Return the [x, y] coordinate for the center point of the cell that contains the specified text.  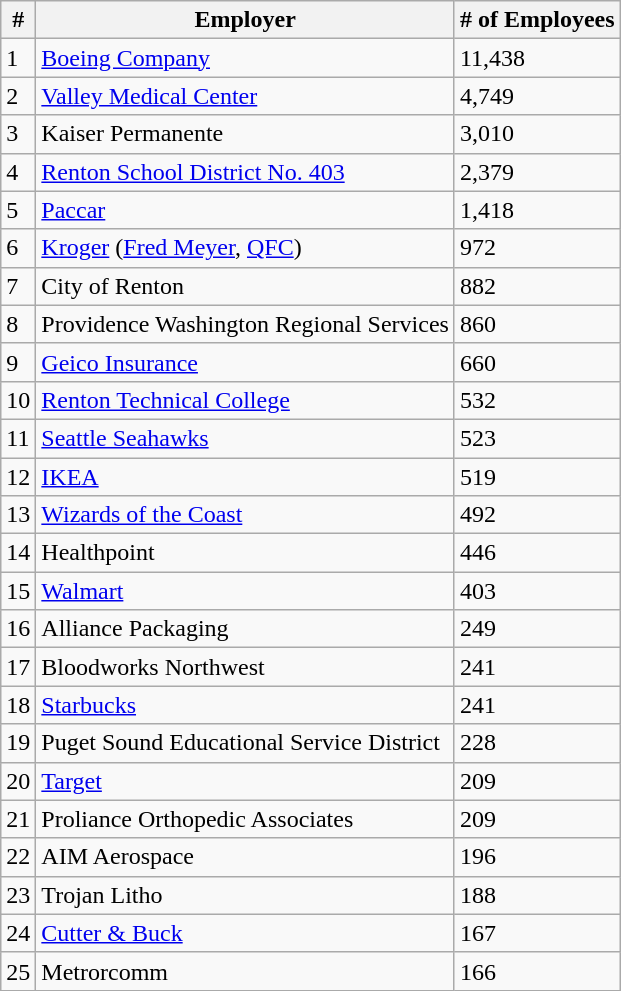
25 [18, 971]
228 [537, 743]
Wizards of the Coast [246, 515]
Valley Medical Center [246, 96]
4,749 [537, 96]
15 [18, 591]
Paccar [246, 210]
3,010 [537, 134]
Seattle Seahawks [246, 438]
972 [537, 248]
166 [537, 971]
519 [537, 477]
196 [537, 857]
2 [18, 96]
1,418 [537, 210]
# of Employees [537, 20]
21 [18, 819]
Renton School District No. 403 [246, 172]
10 [18, 400]
882 [537, 286]
188 [537, 895]
Bloodworks Northwest [246, 667]
532 [537, 400]
20 [18, 781]
Alliance Packaging [246, 629]
3 [18, 134]
13 [18, 515]
6 [18, 248]
5 [18, 210]
18 [18, 705]
403 [537, 591]
# [18, 20]
17 [18, 667]
Providence Washington Regional Services [246, 324]
19 [18, 743]
14 [18, 553]
492 [537, 515]
Walmart [246, 591]
249 [537, 629]
Kroger (Fred Meyer, QFC) [246, 248]
2,379 [537, 172]
Starbucks [246, 705]
Cutter & Buck [246, 933]
22 [18, 857]
8 [18, 324]
7 [18, 286]
660 [537, 362]
Boeing Company [246, 58]
Healthpoint [246, 553]
IKEA [246, 477]
AIM Aerospace [246, 857]
9 [18, 362]
446 [537, 553]
Proliance Orthopedic Associates [246, 819]
Target [246, 781]
4 [18, 172]
11 [18, 438]
City of Renton [246, 286]
Puget Sound Educational Service District [246, 743]
Trojan Litho [246, 895]
23 [18, 895]
16 [18, 629]
167 [537, 933]
Renton Technical College [246, 400]
Geico Insurance [246, 362]
1 [18, 58]
Metrorcomm [246, 971]
Employer [246, 20]
Kaiser Permanente [246, 134]
24 [18, 933]
860 [537, 324]
523 [537, 438]
12 [18, 477]
11,438 [537, 58]
